Provide the (X, Y) coordinate of the cell's center where the given text is located.  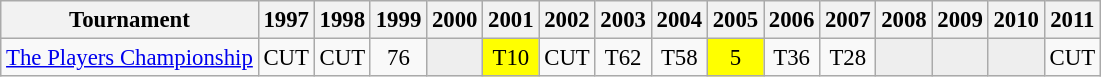
2004 (679, 20)
2011 (1072, 20)
2008 (904, 20)
T36 (792, 58)
The Players Championship (130, 58)
5 (735, 58)
2002 (567, 20)
T10 (511, 58)
76 (398, 58)
2000 (455, 20)
1999 (398, 20)
1998 (342, 20)
2007 (848, 20)
T58 (679, 58)
Tournament (130, 20)
T62 (623, 58)
2001 (511, 20)
2010 (1016, 20)
T28 (848, 58)
2005 (735, 20)
2006 (792, 20)
1997 (286, 20)
2009 (960, 20)
2003 (623, 20)
